Capture the cell that displays the provided text and extract its [X, Y] central coordinate. 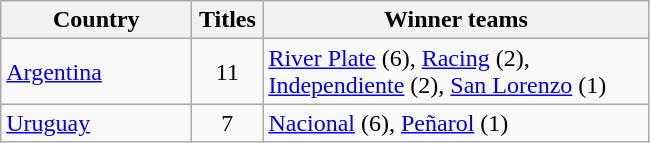
River Plate (6), Racing (2), Independiente (2), San Lorenzo (1) [456, 72]
Uruguay [96, 123]
Titles [228, 20]
11 [228, 72]
Nacional (6), Peñarol (1) [456, 123]
Country [96, 20]
7 [228, 123]
Winner teams [456, 20]
Argentina [96, 72]
